Output the [X, Y] coordinate of the center of the cell containing the given text.  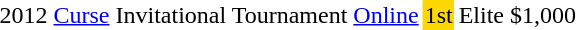
Online [386, 15]
1st [438, 15]
Elite [481, 15]
Curse Invitational Tournament [200, 15]
